Output the [X, Y] coordinate of the center of the cell containing the given text.  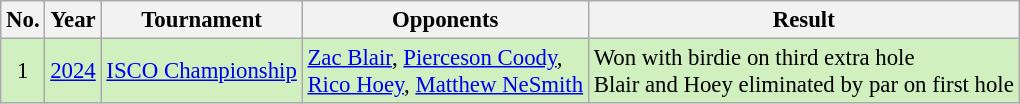
ISCO Championship [202, 72]
Result [804, 20]
2024 [73, 72]
Tournament [202, 20]
Year [73, 20]
Won with birdie on third extra holeBlair and Hoey eliminated by par on first hole [804, 72]
Opponents [445, 20]
No. [23, 20]
Zac Blair, Pierceson Coody, Rico Hoey, Matthew NeSmith [445, 72]
1 [23, 72]
